Scan for the cell matching the given text and deliver its (X, Y) coordinate at center. 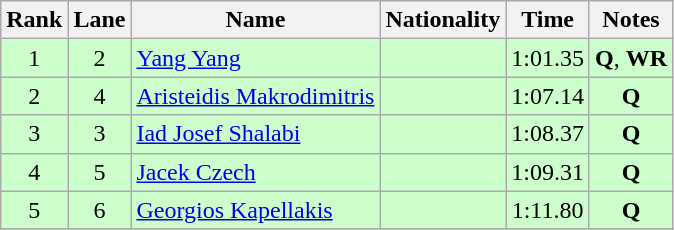
Nationality (443, 20)
1:09.31 (548, 172)
Iad Josef Shalabi (256, 134)
Lane (100, 20)
1:08.37 (548, 134)
Jacek Czech (256, 172)
1:01.35 (548, 58)
1:07.14 (548, 96)
Georgios Kapellakis (256, 210)
6 (100, 210)
Notes (630, 20)
Name (256, 20)
1:11.80 (548, 210)
Rank (34, 20)
Yang Yang (256, 58)
Time (548, 20)
1 (34, 58)
Q, WR (630, 58)
Aristeidis Makrodimitris (256, 96)
